Search for the cell housing the specified text and yield its [x, y] center coordinate. 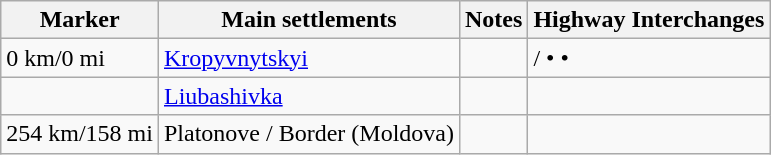
0 km/0 mi [80, 58]
Notes [493, 20]
/ • • [649, 58]
254 km/158 mi [80, 134]
Highway Interchanges [649, 20]
Platonove / Border (Moldova) [308, 134]
Main settlements [308, 20]
Kropyvnytskyi [308, 58]
Liubashivka [308, 96]
Marker [80, 20]
